Detect which cell encompasses the target text, then output its (x, y) center coordinate. 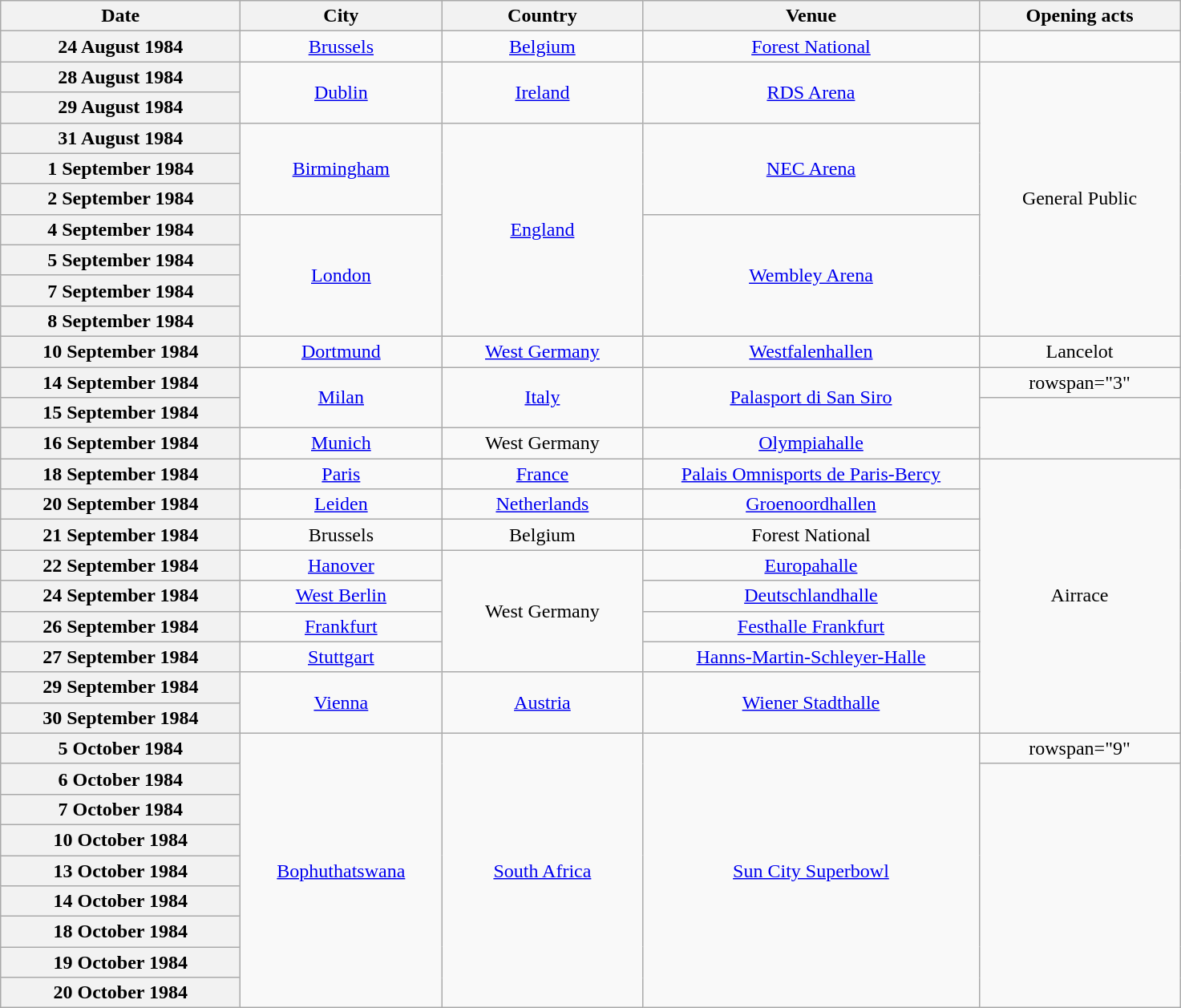
Munich (342, 443)
28 August 1984 (120, 77)
8 September 1984 (120, 321)
Deutschlandhalle (811, 596)
5 September 1984 (120, 260)
20 September 1984 (120, 504)
18 October 1984 (120, 932)
19 October 1984 (120, 962)
Wembley Arena (811, 275)
Palasport di San Siro (811, 398)
Olympiahalle (811, 443)
Frankfurt (342, 626)
Dortmund (342, 351)
Hanover (342, 565)
Palais Omnisports de Paris-Bercy (811, 474)
Dublin (342, 92)
West Berlin (342, 596)
RDS Arena (811, 92)
27 September 1984 (120, 657)
Groenoordhallen (811, 504)
France (542, 474)
Airrace (1079, 597)
NEC Arena (811, 168)
City (342, 16)
24 August 1984 (120, 47)
24 September 1984 (120, 596)
1 September 1984 (120, 168)
Sun City Superbowl (811, 871)
Venue (811, 16)
rowspan="9" (1079, 748)
Austria (542, 702)
South Africa (542, 871)
Ireland (542, 92)
2 September 1984 (120, 199)
Opening acts (1079, 16)
Leiden (342, 504)
Westfalenhallen (811, 351)
15 September 1984 (120, 413)
Birmingham (342, 168)
Italy (542, 398)
10 October 1984 (120, 840)
7 October 1984 (120, 809)
Wiener Stadthalle (811, 702)
Festhalle Frankfurt (811, 626)
Europahalle (811, 565)
7 September 1984 (120, 290)
14 October 1984 (120, 901)
London (342, 275)
5 October 1984 (120, 748)
18 September 1984 (120, 474)
Vienna (342, 702)
31 August 1984 (120, 138)
Stuttgart (342, 657)
13 October 1984 (120, 870)
10 September 1984 (120, 351)
Bophuthatswana (342, 871)
16 September 1984 (120, 443)
Country (542, 16)
General Public (1079, 199)
Paris (342, 474)
4 September 1984 (120, 229)
England (542, 229)
rowspan="3" (1079, 383)
29 August 1984 (120, 107)
26 September 1984 (120, 626)
Hanns-Martin-Schleyer-Halle (811, 657)
21 September 1984 (120, 535)
Milan (342, 398)
20 October 1984 (120, 993)
Date (120, 16)
6 October 1984 (120, 779)
30 September 1984 (120, 718)
14 September 1984 (120, 383)
29 September 1984 (120, 687)
Netherlands (542, 504)
Lancelot (1079, 351)
22 September 1984 (120, 565)
